From the cell containing the given text, extract its center point as (X, Y) coordinate. 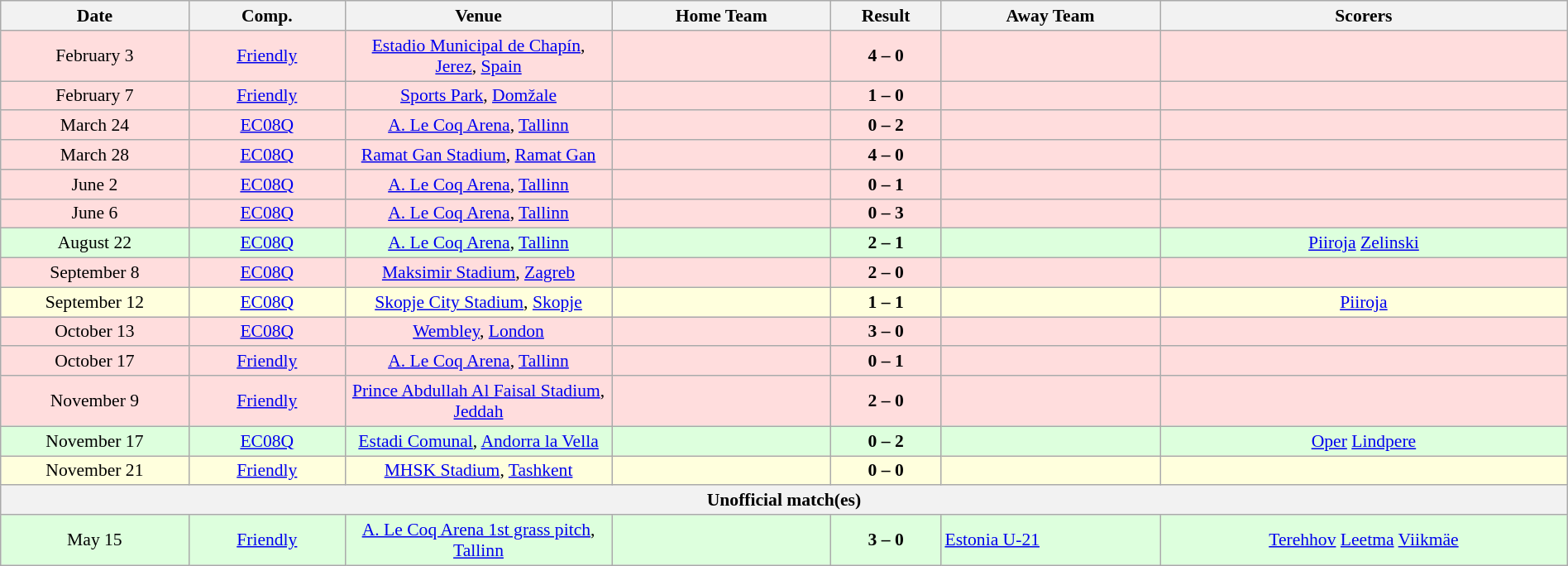
Scorers (1365, 16)
0 – 0 (887, 471)
2 – 1 (887, 243)
1 – 1 (887, 302)
October 13 (94, 332)
June 6 (94, 213)
Date (94, 16)
Home Team (721, 16)
Estadio Municipal de Chapín, Jerez, Spain (479, 56)
Venue (479, 16)
Piiroja (1365, 302)
Estonia U-21 (1050, 540)
Maksimir Stadium, Zagreb (479, 273)
Prince Abdullah Al Faisal Stadium, Jeddah (479, 401)
MHSK Stadium, Tashkent (479, 471)
November 21 (94, 471)
Estadi Comunal, Andorra la Vella (479, 441)
August 22 (94, 243)
Ramat Gan Stadium, Ramat Gan (479, 155)
May 15 (94, 540)
A. Le Coq Arena 1st grass pitch, Tallinn (479, 540)
Piiroja Zelinski (1365, 243)
Oper Lindpere (1365, 441)
Result (887, 16)
October 17 (94, 362)
March 24 (94, 126)
February 7 (94, 96)
Skopje City Stadium, Skopje (479, 302)
March 28 (94, 155)
Comp. (266, 16)
Away Team (1050, 16)
0 – 3 (887, 213)
Unofficial match(es) (784, 501)
Terehhov Leetma Viikmäe (1365, 540)
Wembley, London (479, 332)
June 2 (94, 185)
1 – 0 (887, 96)
Sports Park, Domžale (479, 96)
November 9 (94, 401)
September 8 (94, 273)
February 3 (94, 56)
September 12 (94, 302)
November 17 (94, 441)
